For the text-containing cell, return its midpoint in [x, y] coordinate format. 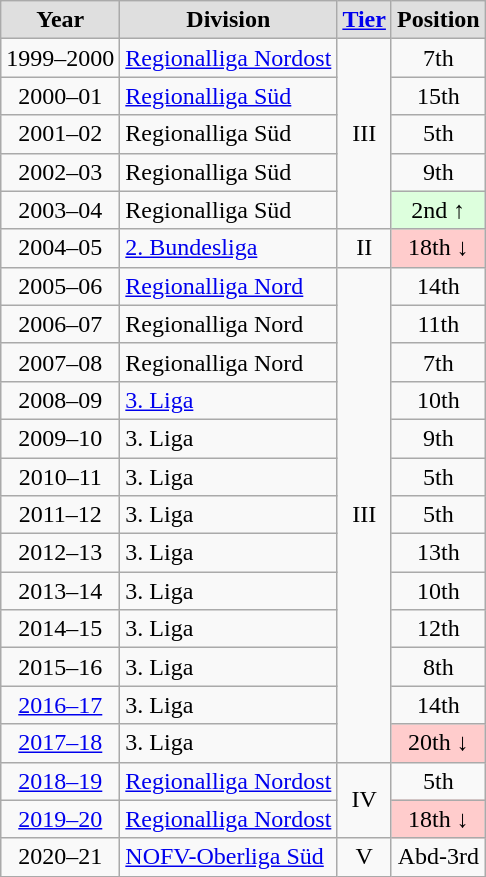
2014–15 [60, 629]
2002–03 [60, 172]
2. Bundesliga [228, 248]
2010–11 [60, 477]
2016–17 [60, 705]
2019–20 [60, 819]
1999–2000 [60, 58]
2015–16 [60, 667]
2004–05 [60, 248]
NOFV-Oberliga Süd [228, 857]
2011–12 [60, 515]
12th [438, 629]
2007–08 [60, 362]
IV [364, 800]
2006–07 [60, 324]
Year [60, 20]
2018–19 [60, 781]
2005–06 [60, 286]
2017–18 [60, 743]
2nd ↑ [438, 210]
11th [438, 324]
Division [228, 20]
Position [438, 20]
13th [438, 553]
2012–13 [60, 553]
2001–02 [60, 134]
2003–04 [60, 210]
2000–01 [60, 96]
2020–21 [60, 857]
Tier [364, 20]
8th [438, 667]
15th [438, 96]
Abd-3rd [438, 857]
2009–10 [60, 438]
V [364, 857]
II [364, 248]
2008–09 [60, 400]
20th ↓ [438, 743]
2013–14 [60, 591]
